For the text-containing cell, return its midpoint in [x, y] coordinate format. 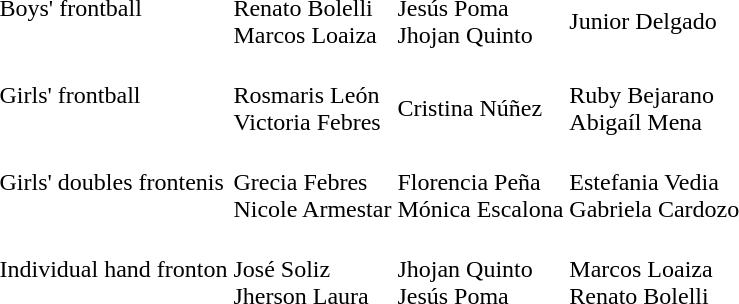
Grecia FebresNicole Armestar [312, 182]
Florencia PeñaMónica Escalona [480, 182]
Rosmaris LeónVictoria Febres [312, 95]
Cristina Núñez [480, 95]
